Scan for the cell matching the given text and deliver its [X, Y] coordinate at center. 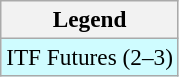
ITF Futures (2–3) [90, 57]
Legend [90, 19]
